Scan for the cell matching the given text and deliver its [x, y] coordinate at center. 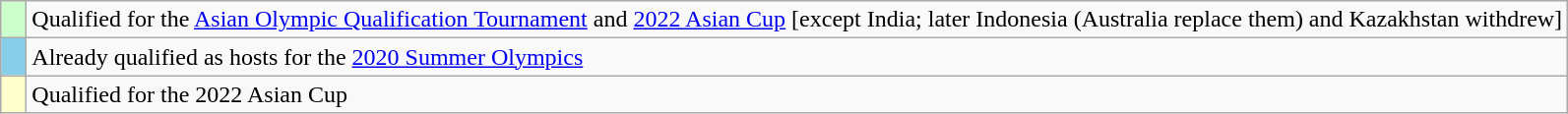
Qualified for the 2022 Asian Cup [797, 94]
Already qualified as hosts for the 2020 Summer Olympics [797, 57]
